Return the [X, Y] coordinate for the center point of the cell that contains the specified text.  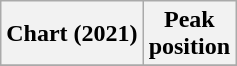
Peakposition [189, 34]
Chart (2021) [72, 34]
